Output the [x, y] coordinate of the center of the cell containing the given text.  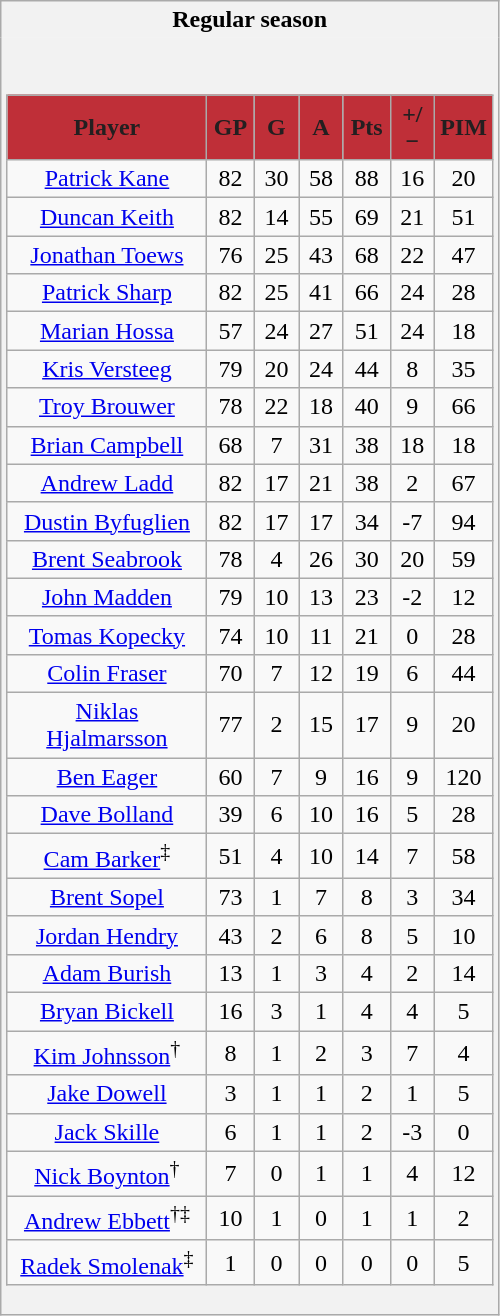
59 [464, 559]
Andrew Ladd [107, 483]
PIM [464, 128]
57 [230, 331]
Jack Skille [107, 1132]
15 [322, 726]
31 [322, 445]
41 [322, 293]
74 [230, 635]
77 [230, 726]
Jordan Hendry [107, 935]
120 [464, 777]
47 [464, 255]
73 [230, 897]
-2 [412, 597]
-7 [412, 521]
+/− [412, 128]
19 [366, 673]
A [322, 128]
Troy Brouwer [107, 407]
Ben Eager [107, 777]
GP [230, 128]
Kris Versteeg [107, 369]
Colin Fraser [107, 673]
G [276, 128]
88 [366, 179]
Duncan Keith [107, 217]
39 [230, 815]
Regular season [250, 20]
Player [107, 128]
26 [322, 559]
-3 [412, 1132]
70 [230, 673]
Dustin Byfuglien [107, 521]
69 [366, 217]
40 [366, 407]
Brent Sopel [107, 897]
Dave Bolland [107, 815]
Brent Seabrook [107, 559]
11 [322, 635]
Cam Barker‡ [107, 856]
Bryan Bickell [107, 1011]
76 [230, 255]
Andrew Ebbett†‡ [107, 1218]
Brian Campbell [107, 445]
Pts [366, 128]
Marian Hossa [107, 331]
Tomas Kopecky [107, 635]
Patrick Sharp [107, 293]
23 [366, 597]
John Madden [107, 597]
55 [322, 217]
Jonathan Toews [107, 255]
60 [230, 777]
Nick Boynton† [107, 1174]
67 [464, 483]
Radek Smolenak‡ [107, 1262]
94 [464, 521]
Jake Dowell [107, 1094]
27 [322, 331]
Niklas Hjalmarsson [107, 726]
35 [464, 369]
Adam Burish [107, 973]
Patrick Kane [107, 179]
Kim Johnsson† [107, 1054]
